Return (x, y) of the center of cell containing provided text 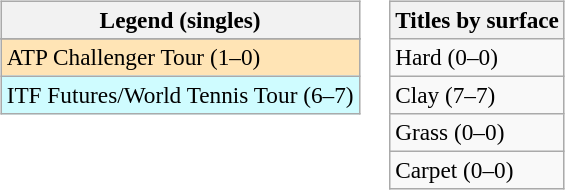
ATP Challenger Tour (1–0) (180, 57)
Clay (7–7) (478, 95)
Legend (singles) (180, 20)
Hard (0–0) (478, 57)
Carpet (0–0) (478, 171)
ITF Futures/World Tennis Tour (6–7) (180, 95)
Titles by surface (478, 20)
Grass (0–0) (478, 133)
